Return the (X, Y) coordinate for the center point of the cell that contains the specified text.  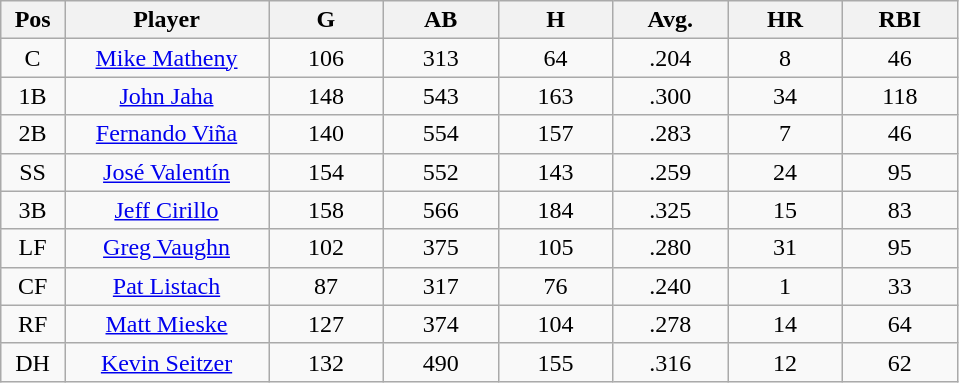
Jeff Cirillo (166, 210)
8 (786, 58)
.204 (670, 58)
Mike Matheny (166, 58)
76 (556, 286)
John Jaha (166, 96)
24 (786, 172)
158 (326, 210)
15 (786, 210)
184 (556, 210)
RBI (900, 20)
374 (440, 324)
Pos (33, 20)
Fernando Viña (166, 134)
543 (440, 96)
2B (33, 134)
102 (326, 248)
154 (326, 172)
375 (440, 248)
.283 (670, 134)
132 (326, 362)
Avg. (670, 20)
LF (33, 248)
14 (786, 324)
554 (440, 134)
C (33, 58)
G (326, 20)
552 (440, 172)
1B (33, 96)
.316 (670, 362)
148 (326, 96)
Kevin Seitzer (166, 362)
34 (786, 96)
.240 (670, 286)
.278 (670, 324)
.300 (670, 96)
127 (326, 324)
DH (33, 362)
12 (786, 362)
33 (900, 286)
3B (33, 210)
SS (33, 172)
H (556, 20)
62 (900, 362)
CF (33, 286)
155 (556, 362)
566 (440, 210)
RF (33, 324)
.280 (670, 248)
163 (556, 96)
140 (326, 134)
317 (440, 286)
83 (900, 210)
Matt Mieske (166, 324)
143 (556, 172)
87 (326, 286)
HR (786, 20)
106 (326, 58)
Pat Listach (166, 286)
31 (786, 248)
104 (556, 324)
1 (786, 286)
.259 (670, 172)
.325 (670, 210)
157 (556, 134)
105 (556, 248)
7 (786, 134)
313 (440, 58)
José Valentín (166, 172)
Player (166, 20)
AB (440, 20)
490 (440, 362)
Greg Vaughn (166, 248)
118 (900, 96)
